Pinpoint the cell where the given text exists, returning its [X, Y] midpoint coordinate. 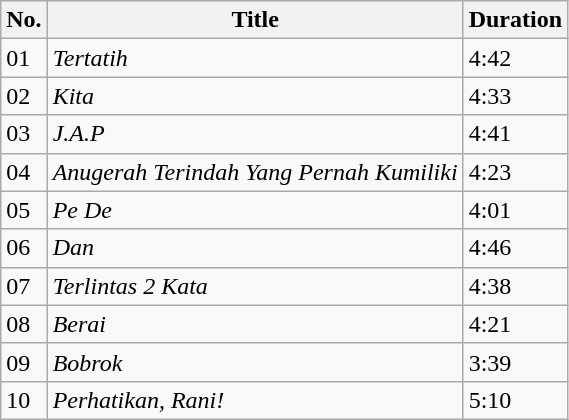
4:23 [515, 172]
Perhatikan, Rani! [255, 400]
4:01 [515, 210]
08 [24, 324]
01 [24, 58]
Duration [515, 20]
4:46 [515, 248]
Anugerah Terindah Yang Pernah Kumiliki [255, 172]
4:41 [515, 134]
10 [24, 400]
Terlintas 2 Kata [255, 286]
Tertatih [255, 58]
4:38 [515, 286]
Dan [255, 248]
Berai [255, 324]
5:10 [515, 400]
09 [24, 362]
06 [24, 248]
07 [24, 286]
03 [24, 134]
Title [255, 20]
04 [24, 172]
3:39 [515, 362]
05 [24, 210]
4:42 [515, 58]
No. [24, 20]
4:21 [515, 324]
Bobrok [255, 362]
J.A.P [255, 134]
4:33 [515, 96]
Pe De [255, 210]
Kita [255, 96]
02 [24, 96]
